Find where the given text appears and provide that cell's center as (x, y) coordinate. 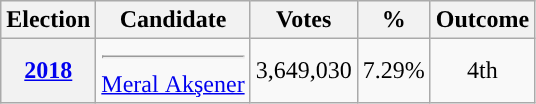
Meral Akşener (173, 70)
3,649,030 (304, 70)
Candidate (173, 19)
Election (48, 19)
Votes (304, 19)
Outcome (482, 19)
4th (482, 70)
% (394, 19)
7.29% (394, 70)
2018 (48, 70)
